For the text-containing cell, return its midpoint in [X, Y] coordinate format. 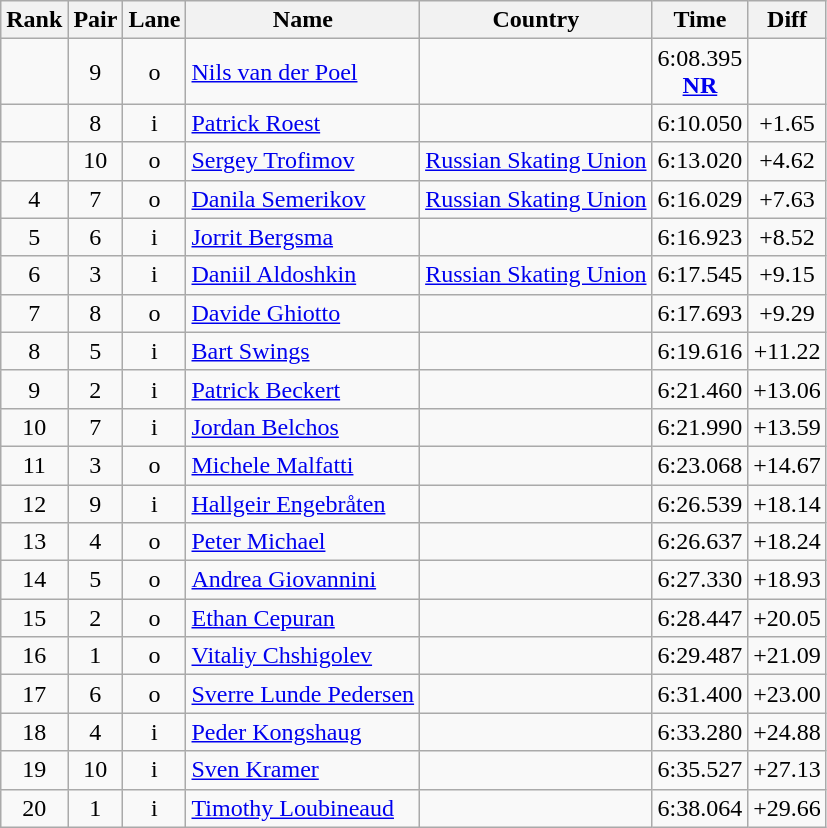
6:31.400 [700, 694]
6:17.693 [700, 313]
6:10.050 [700, 123]
+27.13 [788, 770]
12 [34, 503]
+18.93 [788, 580]
Rank [34, 20]
+20.05 [788, 618]
Country [536, 20]
Vitaliy Chshigolev [303, 656]
Jordan Belchos [303, 427]
Michele Malfatti [303, 465]
6:23.068 [700, 465]
20 [34, 808]
Patrick Beckert [303, 389]
+9.15 [788, 275]
+21.09 [788, 656]
Peder Kongshaug [303, 732]
6:13.020 [700, 161]
6:16.923 [700, 237]
Name [303, 20]
Davide Ghiotto [303, 313]
Ethan Cepuran [303, 618]
+8.52 [788, 237]
6:29.487 [700, 656]
+18.14 [788, 503]
19 [34, 770]
14 [34, 580]
Nils van der Poel [303, 72]
+11.22 [788, 351]
6:21.460 [700, 389]
6:26.637 [700, 542]
15 [34, 618]
6:16.029 [700, 199]
6:26.539 [700, 503]
+23.00 [788, 694]
Daniil Aldoshkin [303, 275]
Jorrit Bergsma [303, 237]
Pair [96, 20]
+4.62 [788, 161]
Sverre Lunde Pedersen [303, 694]
+9.29 [788, 313]
Lane [154, 20]
Peter Michael [303, 542]
Bart Swings [303, 351]
Andrea Giovannini [303, 580]
Timothy Loubineaud [303, 808]
6:08.395NR [700, 72]
Danila Semerikov [303, 199]
+13.59 [788, 427]
18 [34, 732]
17 [34, 694]
Patrick Roest [303, 123]
Diff [788, 20]
+13.06 [788, 389]
6:19.616 [700, 351]
6:33.280 [700, 732]
+1.65 [788, 123]
6:28.447 [700, 618]
+29.66 [788, 808]
11 [34, 465]
Sergey Trofimov [303, 161]
+7.63 [788, 199]
6:35.527 [700, 770]
6:17.545 [700, 275]
6:27.330 [700, 580]
16 [34, 656]
Hallgeir Engebråten [303, 503]
+14.67 [788, 465]
13 [34, 542]
+18.24 [788, 542]
6:21.990 [700, 427]
Time [700, 20]
Sven Kramer [303, 770]
+24.88 [788, 732]
6:38.064 [700, 808]
